Output the [X, Y] coordinate of the center of the cell containing the given text.  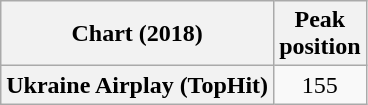
Ukraine Airplay (TopHit) [138, 85]
Chart (2018) [138, 34]
Peakposition [320, 34]
155 [320, 85]
